Return (X, Y) of the center of cell containing provided text 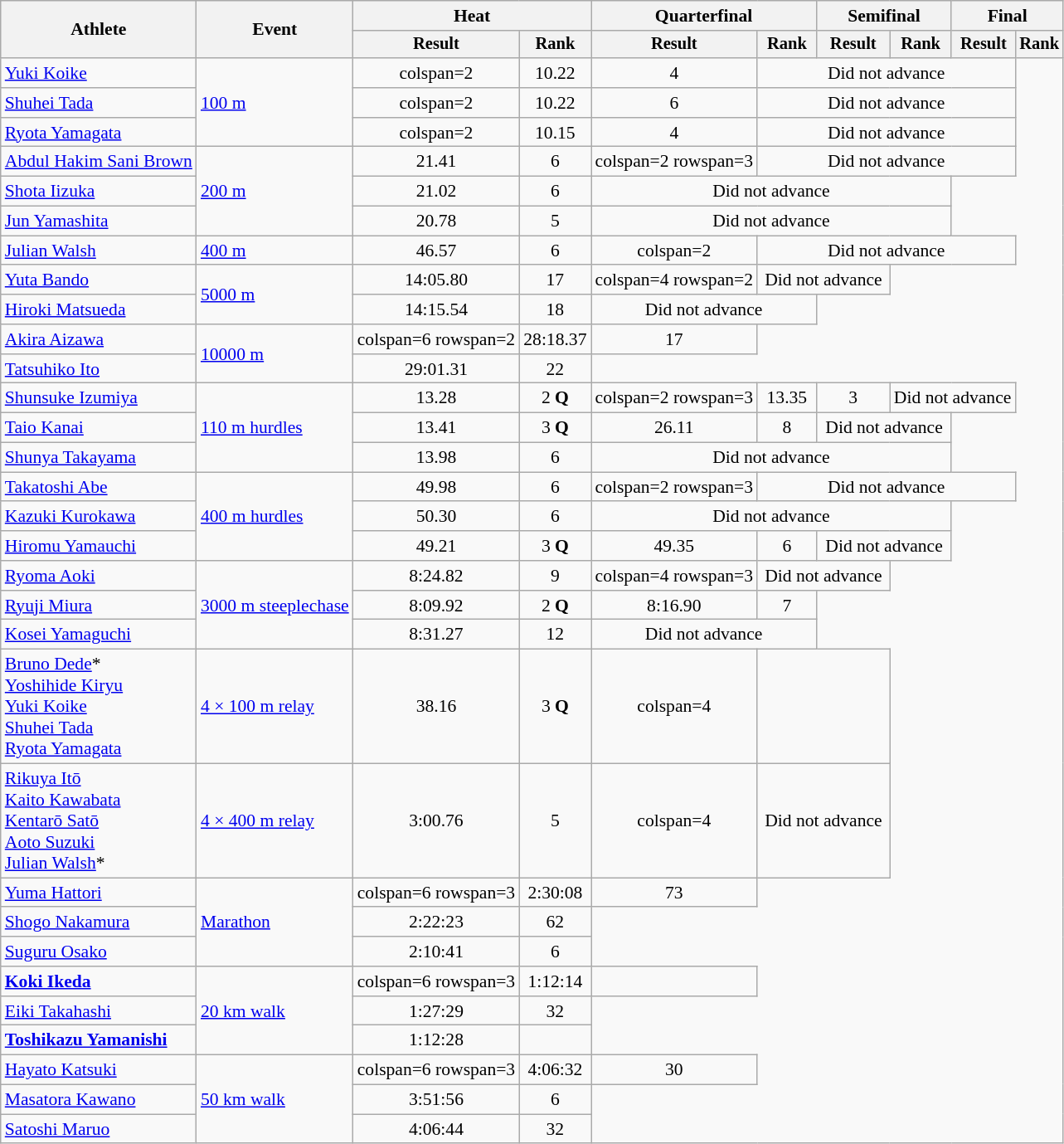
Shota Iizuka (99, 192)
Shogo Nakamura (99, 923)
9 (555, 576)
Masatora Kawano (99, 1100)
8:16.90 (675, 606)
400 m (275, 251)
30 (675, 1070)
13.98 (436, 458)
18 (555, 309)
46.57 (436, 251)
13.35 (787, 398)
Kazuki Kurokawa (99, 517)
Hiroki Matsueda (99, 309)
Shunsuke Izumiya (99, 398)
colspan=6 rowspan=2 (436, 339)
14:15.54 (436, 309)
Hiromu Yamauchi (99, 546)
3 (853, 398)
Bruno Dede*Yoshihide KiryuYuki KoikeShuhei TadaRyota Yamagata (99, 707)
21.41 (436, 162)
4 × 400 m relay (275, 821)
50 km walk (275, 1100)
26.11 (675, 428)
Heat (473, 16)
Eiki Takahashi (99, 1011)
4:06:44 (436, 1129)
100 m (275, 103)
Tatsuhiko Ito (99, 369)
8:09.92 (436, 606)
3000 m steeplechase (275, 606)
Takatoshi Abe (99, 487)
73 (675, 893)
20.78 (436, 221)
8 (787, 428)
Yuki Koike (99, 73)
4:06:32 (555, 1070)
Yuta Bando (99, 280)
200 m (275, 191)
Satoshi Maruo (99, 1129)
Final (1007, 16)
12 (555, 635)
Koki Ikeda (99, 981)
Ryoma Aoki (99, 576)
10000 m (275, 353)
50.30 (436, 517)
38.16 (436, 707)
400 m hurdles (275, 516)
49.35 (675, 546)
Quarterfinal (704, 16)
Jun Yamashita (99, 221)
3:51:56 (436, 1100)
10.15 (555, 133)
20 km walk (275, 1010)
21.02 (436, 192)
Event (275, 30)
Suguru Osako (99, 952)
1:27:29 (436, 1011)
Athlete (99, 30)
colspan=4 rowspan=2 (675, 280)
Ryota Yamagata (99, 133)
14:05.80 (436, 280)
2:10:41 (436, 952)
4 × 100 m relay (275, 707)
49.21 (436, 546)
2:22:23 (436, 923)
Kosei Yamaguchi (99, 635)
Marathon (275, 923)
13.28 (436, 398)
Akira Aizawa (99, 339)
62 (555, 923)
5000 m (275, 295)
8:31.27 (436, 635)
Ryuji Miura (99, 606)
Toshikazu Yamanishi (99, 1040)
3:00.76 (436, 821)
2:30:08 (555, 893)
Julian Walsh (99, 251)
7 (787, 606)
Taio Kanai (99, 428)
Hayato Katsuki (99, 1070)
49.98 (436, 487)
29:01.31 (436, 369)
1:12:14 (555, 981)
Abdul Hakim Sani Brown (99, 162)
colspan=4 rowspan=3 (675, 576)
Shunya Takayama (99, 458)
Rikuya ItōKaito KawabataKentarō SatōAoto SuzukiJulian Walsh* (99, 821)
110 m hurdles (275, 428)
13.41 (436, 428)
1:12:28 (436, 1040)
28:18.37 (555, 339)
8:24.82 (436, 576)
Yuma Hattori (99, 893)
Shuhei Tada (99, 103)
22 (555, 369)
Semifinal (884, 16)
